Locate the cell with the specified text and output its [X, Y] center coordinate. 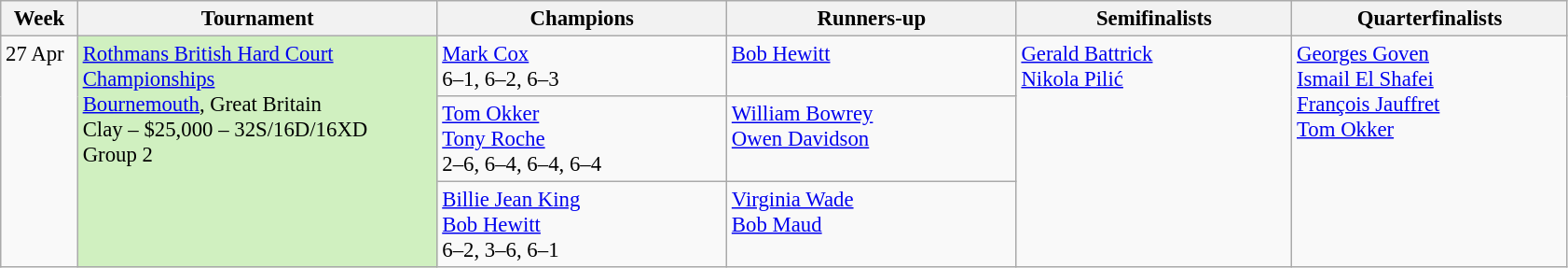
27 Apr [39, 152]
Champions [582, 19]
Virginia Wade Bob Maud [873, 225]
Billie Jean King Bob Hewitt 6–2, 3–6, 6–1 [582, 225]
Gerald Battrick Nikola Pilić [1154, 152]
Semifinalists [1154, 19]
Week [39, 19]
Runners-up [873, 19]
Rothmans British Hard Court Championships Bournemouth, Great Britain Clay – $25,000 – 32S/16D/16XD Group 2 [257, 152]
Mark Cox 6–1, 6–2, 6–3 [582, 67]
Tom Okker Tony Roche 2–6, 6–4, 6–4, 6–4 [582, 139]
Quarterfinalists [1430, 19]
Tournament [257, 19]
Georges Goven Ismail El Shafei François Jauffret Tom Okker [1430, 152]
William Bowrey Owen Davidson [873, 139]
Bob Hewitt [873, 67]
